From the cell containing the given text, extract its center point as [x, y] coordinate. 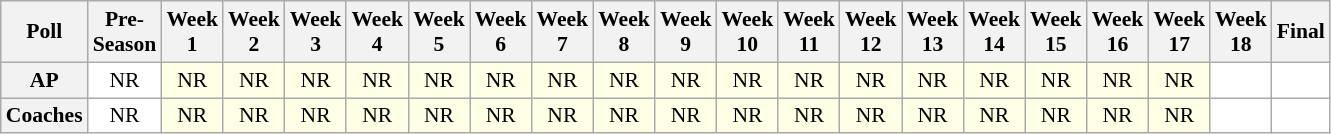
Poll [44, 32]
Week7 [562, 32]
Week11 [809, 32]
Week18 [1241, 32]
Week15 [1056, 32]
Week13 [933, 32]
Pre-Season [125, 32]
Week3 [316, 32]
AP [44, 80]
Week12 [871, 32]
Week9 [686, 32]
Week8 [624, 32]
Week1 [192, 32]
Week10 [748, 32]
Week14 [994, 32]
Week6 [501, 32]
Week5 [439, 32]
Week16 [1118, 32]
Coaches [44, 116]
Week4 [377, 32]
Week17 [1179, 32]
Week2 [254, 32]
Final [1301, 32]
